Provide the [x, y] coordinate of the cell's center where the given text is located.  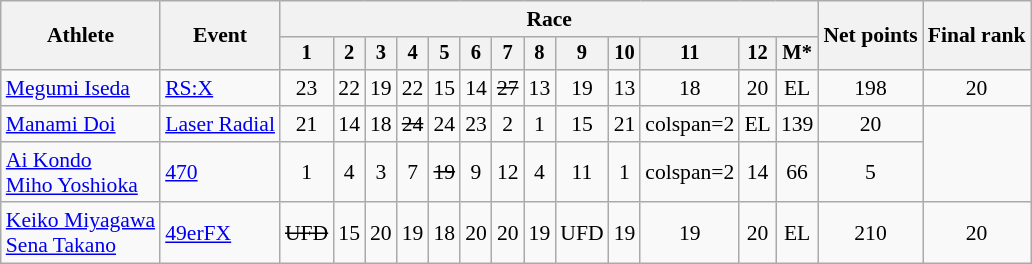
210 [870, 234]
49erFX [220, 234]
8 [540, 54]
Laser Radial [220, 124]
66 [798, 172]
139 [798, 124]
Final rank [977, 36]
Athlete [80, 36]
27 [508, 88]
6 [476, 54]
Event [220, 36]
Megumi Iseda [80, 88]
Manami Doi [80, 124]
Keiko MiyagawaSena Takano [80, 234]
RS:X [220, 88]
Ai KondoMiho Yoshioka [80, 172]
M* [798, 54]
470 [220, 172]
Net points [870, 36]
198 [870, 88]
10 [625, 54]
Race [549, 19]
